Output the [x, y] coordinate of the center of the cell containing the given text.  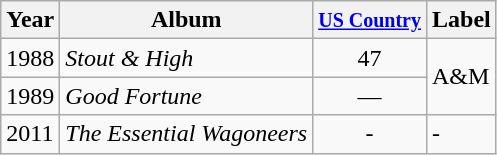
47 [370, 58]
2011 [30, 134]
US Country [370, 20]
1989 [30, 96]
1988 [30, 58]
Album [186, 20]
— [370, 96]
The Essential Wagoneers [186, 134]
Year [30, 20]
Good Fortune [186, 96]
Label [461, 20]
A&M [461, 77]
Stout & High [186, 58]
